Determine the [X, Y] coordinate at the center of the cell enclosing the given text.  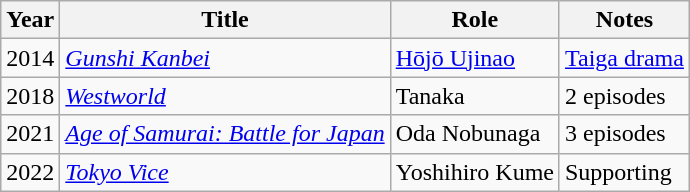
Title [225, 20]
3 episodes [624, 134]
Notes [624, 20]
Year [30, 20]
Oda Nobunaga [474, 134]
Hōjō Ujinao [474, 58]
Tokyo Vice [225, 172]
2022 [30, 172]
2 episodes [624, 96]
2018 [30, 96]
Taiga drama [624, 58]
Supporting [624, 172]
Westworld [225, 96]
Tanaka [474, 96]
Yoshihiro Kume [474, 172]
Role [474, 20]
2014 [30, 58]
2021 [30, 134]
Age of Samurai: Battle for Japan [225, 134]
Gunshi Kanbei [225, 58]
